Return (x, y) of the center of cell containing provided text 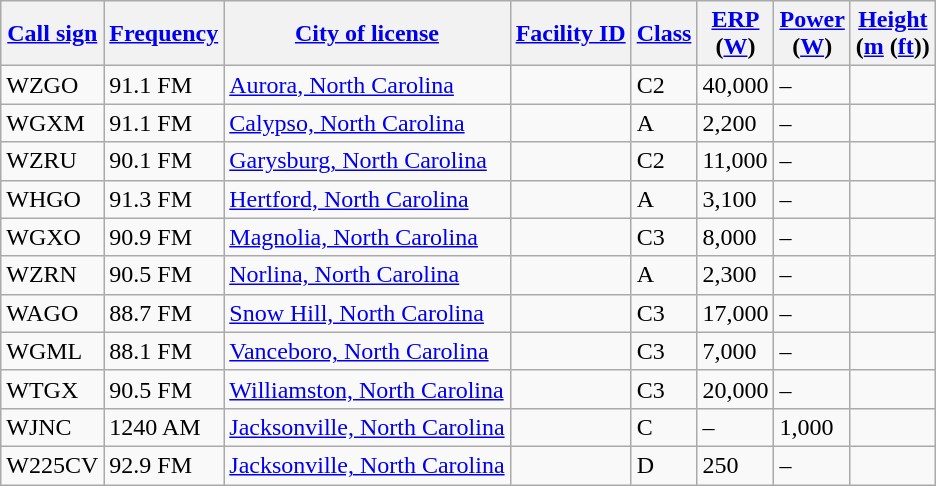
20,000 (736, 389)
Height(m (ft)) (892, 34)
WGXO (52, 237)
40,000 (736, 85)
WZRN (52, 275)
WZGO (52, 85)
7,000 (736, 351)
WJNC (52, 427)
Call sign (52, 34)
WGXM (52, 123)
Calypso, North Carolina (367, 123)
91.3 FM (164, 199)
92.9 FM (164, 465)
D (664, 465)
Facility ID (570, 34)
W225CV (52, 465)
Norlina, North Carolina (367, 275)
Class (664, 34)
Garysburg, North Carolina (367, 161)
17,000 (736, 313)
90.1 FM (164, 161)
250 (736, 465)
City of license (367, 34)
Hertford, North Carolina (367, 199)
C (664, 427)
Aurora, North Carolina (367, 85)
Vanceboro, North Carolina (367, 351)
11,000 (736, 161)
WGML (52, 351)
8,000 (736, 237)
Frequency (164, 34)
Williamston, North Carolina (367, 389)
WAGO (52, 313)
WHGO (52, 199)
WTGX (52, 389)
Magnolia, North Carolina (367, 237)
Snow Hill, North Carolina (367, 313)
ERP(W) (736, 34)
WZRU (52, 161)
90.9 FM (164, 237)
2,300 (736, 275)
1240 AM (164, 427)
Power(W) (812, 34)
1,000 (812, 427)
2,200 (736, 123)
88.7 FM (164, 313)
88.1 FM (164, 351)
3,100 (736, 199)
